For the text-containing cell, return its midpoint in [X, Y] coordinate format. 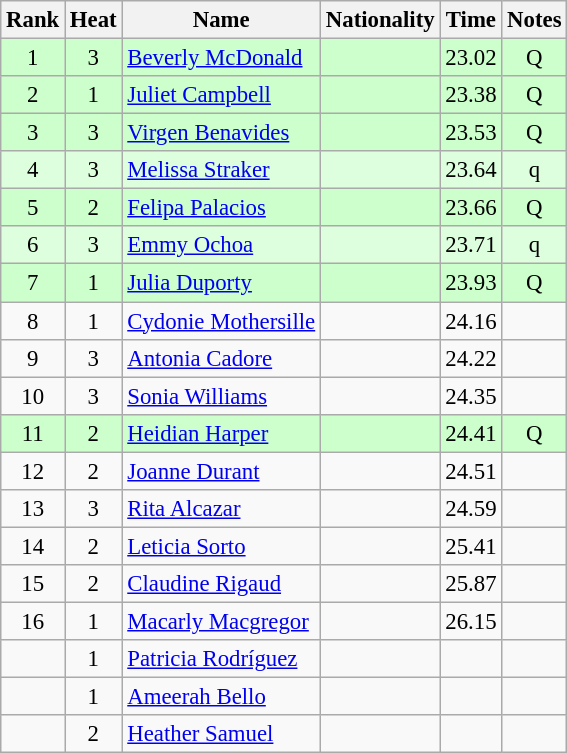
Patricia Rodríguez [222, 659]
Beverly McDonald [222, 58]
24.16 [471, 321]
Ameerah Bello [222, 697]
15 [33, 584]
Nationality [380, 20]
26.15 [471, 621]
24.59 [471, 509]
Name [222, 20]
Heat [94, 20]
Cydonie Mothersille [222, 321]
25.87 [471, 584]
Time [471, 20]
Antonia Cadore [222, 358]
Emmy Ochoa [222, 245]
Sonia Williams [222, 396]
23.53 [471, 133]
Joanne Durant [222, 471]
Claudine Rigaud [222, 584]
23.71 [471, 245]
23.02 [471, 58]
Rita Alcazar [222, 509]
24.51 [471, 471]
8 [33, 321]
Felipa Palacios [222, 208]
12 [33, 471]
14 [33, 546]
Heather Samuel [222, 734]
23.38 [471, 95]
13 [33, 509]
Notes [534, 20]
5 [33, 208]
24.22 [471, 358]
10 [33, 396]
16 [33, 621]
9 [33, 358]
Virgen Benavides [222, 133]
23.64 [471, 170]
Julia Duporty [222, 283]
24.41 [471, 433]
Juliet Campbell [222, 95]
11 [33, 433]
Rank [33, 20]
4 [33, 170]
7 [33, 283]
23.93 [471, 283]
Leticia Sorto [222, 546]
6 [33, 245]
Melissa Straker [222, 170]
24.35 [471, 396]
Macarly Macgregor [222, 621]
23.66 [471, 208]
Heidian Harper [222, 433]
25.41 [471, 546]
